Detect which cell encompasses the target text, then output its [X, Y] center coordinate. 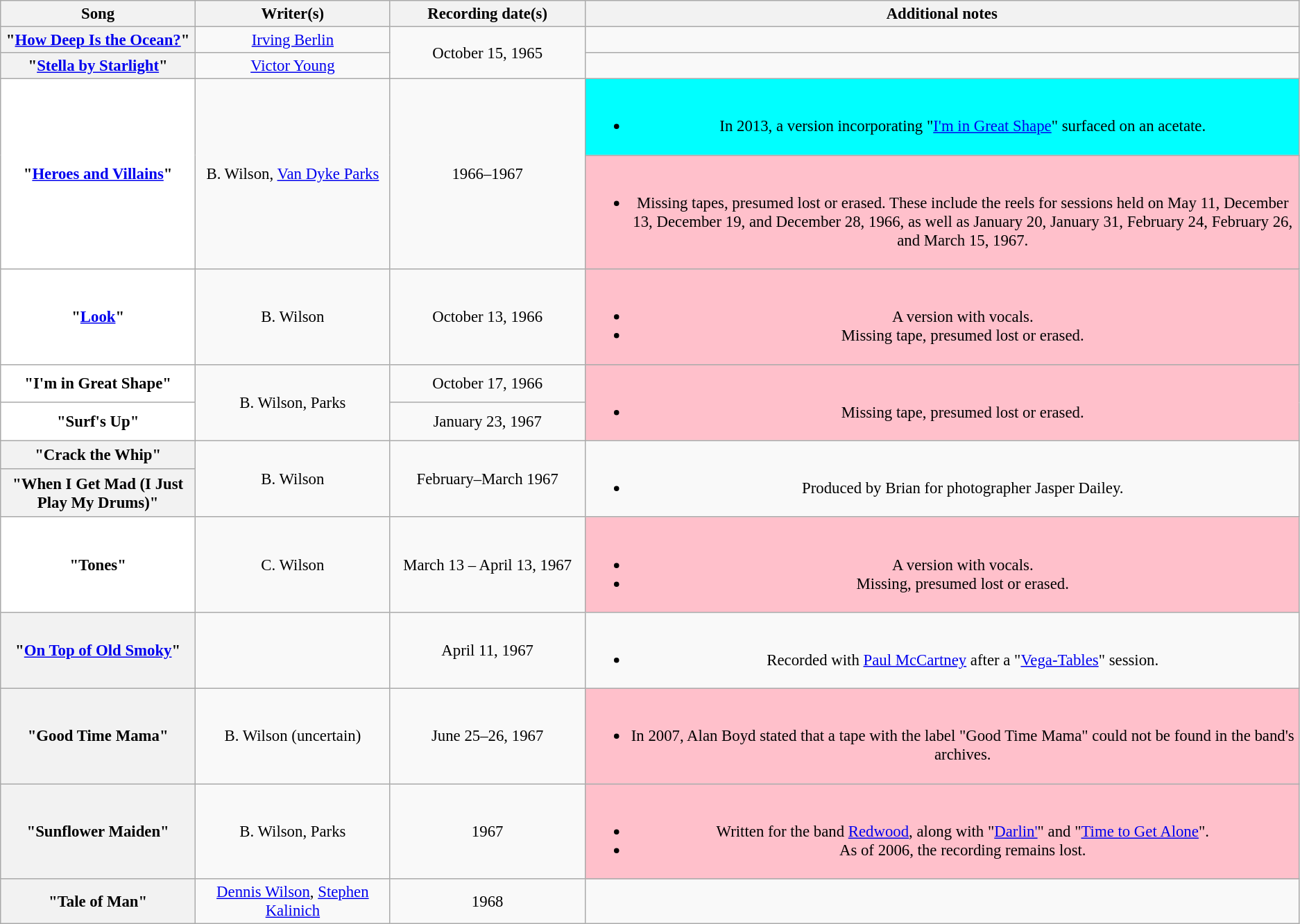
"Look" [99, 316]
"Tale of Man" [99, 902]
Recording date(s) [487, 14]
1966–1967 [487, 174]
B. Wilson, Van Dyke Parks [293, 174]
1967 [487, 831]
"Surf's Up" [99, 422]
January 23, 1967 [487, 422]
February–March 1967 [487, 479]
October 17, 1966 [487, 383]
March 13 – April 13, 1967 [487, 565]
1968 [487, 902]
B. Wilson (uncertain) [293, 737]
"Heroes and Villains" [99, 174]
"When I Get Mad (I Just Play My Drums)" [99, 493]
"I'm in Great Shape" [99, 383]
"Sunflower Maiden" [99, 831]
Writer(s) [293, 14]
"Good Time Mama" [99, 737]
April 11, 1967 [487, 651]
"How Deep Is the Ocean?" [99, 40]
Dennis Wilson, Stephen Kalinich [293, 902]
Missing tape, presumed lost or erased. [942, 402]
"Crack the Whip" [99, 455]
Produced by Brian for photographer Jasper Dailey. [942, 479]
October 13, 1966 [487, 316]
In 2013, a version incorporating "I'm in Great Shape" surfaced on an acetate. [942, 117]
A version with vocals.Missing tape, presumed lost or erased. [942, 316]
Additional notes [942, 14]
June 25–26, 1967 [487, 737]
Victor Young [293, 66]
Written for the band Redwood, along with "Darlin'" and "Time to Get Alone".As of 2006, the recording remains lost. [942, 831]
Song [99, 14]
"On Top of Old Smoky" [99, 651]
Recorded with Paul McCartney after a "Vega-Tables" session. [942, 651]
A version with vocals.Missing, presumed lost or erased. [942, 565]
Irving Berlin [293, 40]
"Tones" [99, 565]
C. Wilson [293, 565]
In 2007, Alan Boyd stated that a tape with the label "Good Time Mama" could not be found in the band's archives. [942, 737]
October 15, 1965 [487, 53]
"Stella by Starlight" [99, 66]
